Determine the [x, y] coordinate at the center of the cell enclosing the given text.  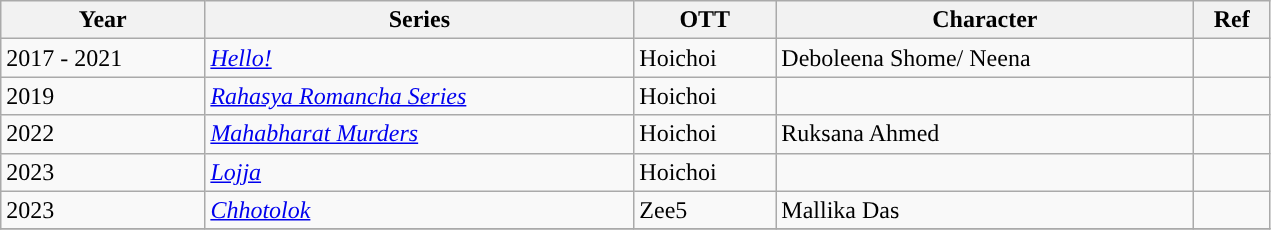
Mahabharat Murders [420, 134]
Hello! [420, 58]
2022 [103, 134]
Year [103, 20]
Deboleena Shome/ Neena [985, 58]
Character [985, 20]
2017 - 2021 [103, 58]
Rahasya Romancha Series [420, 96]
Zee5 [705, 210]
Ruksana Ahmed [985, 134]
2019 [103, 96]
OTT [705, 20]
Ref [1232, 20]
Series [420, 20]
Lojja [420, 172]
Chhotolok [420, 210]
Mallika Das [985, 210]
